Detect which cell encompasses the target text, then output its [x, y] center coordinate. 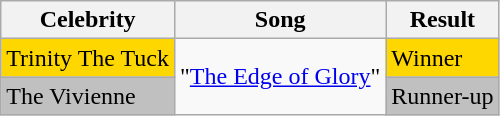
Result [442, 20]
"The Edge of Glory" [280, 77]
Winner [442, 58]
Celebrity [88, 20]
Song [280, 20]
Runner-up [442, 96]
The Vivienne [88, 96]
Trinity The Tuck [88, 58]
